Find where the given text appears and provide that cell's center as (x, y) coordinate. 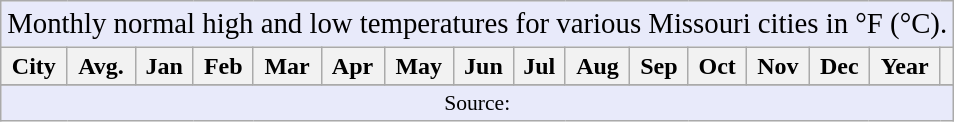
May (418, 66)
Oct (717, 66)
Sep (659, 66)
Mar (287, 66)
Monthly normal high and low temperatures for various Missouri cities in °F (°C). (478, 24)
Source: (478, 103)
City (34, 66)
Aug (598, 66)
Jan (164, 66)
Avg. (101, 66)
Feb (223, 66)
Year (904, 66)
Apr (352, 66)
Dec (839, 66)
Nov (778, 66)
Jun (483, 66)
Jul (539, 66)
